Return the [X, Y] coordinate for the center point of the cell that contains the specified text.  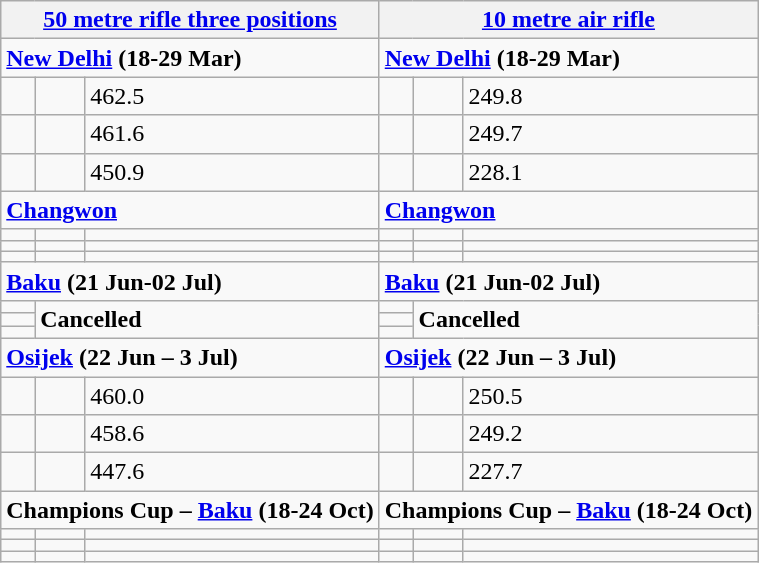
250.5 [610, 395]
458.6 [232, 434]
50 metre rifle three positions [190, 20]
228.1 [610, 172]
10 metre air rifle [568, 20]
460.0 [232, 395]
462.5 [232, 96]
249.7 [610, 134]
461.6 [232, 134]
447.6 [232, 472]
227.7 [610, 472]
450.9 [232, 172]
249.2 [610, 434]
249.8 [610, 96]
